Search for the cell housing the specified text and yield its [x, y] center coordinate. 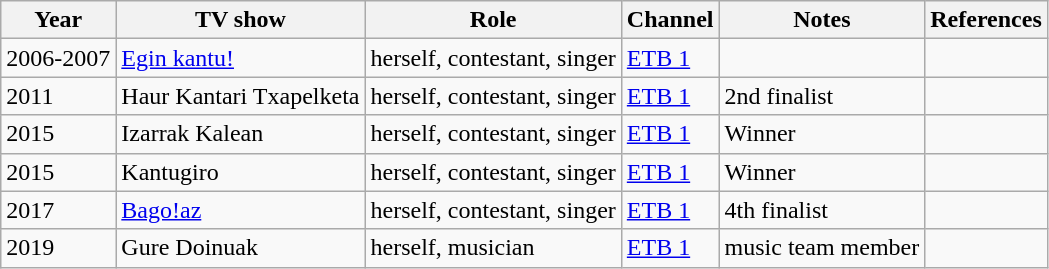
Egin kantu! [240, 58]
Kantugiro [240, 172]
Bago!az [240, 210]
Notes [822, 20]
Role [493, 20]
Haur Kantari Txapelketa [240, 96]
2019 [58, 248]
2011 [58, 96]
Channel [670, 20]
Year [58, 20]
music team member [822, 248]
herself, musician [493, 248]
Izarrak Kalean [240, 134]
4th finalist [822, 210]
Gure Doinuak [240, 248]
2nd finalist [822, 96]
References [986, 20]
2006-2007 [58, 58]
TV show [240, 20]
2017 [58, 210]
